Detect which cell encompasses the target text, then output its (X, Y) center coordinate. 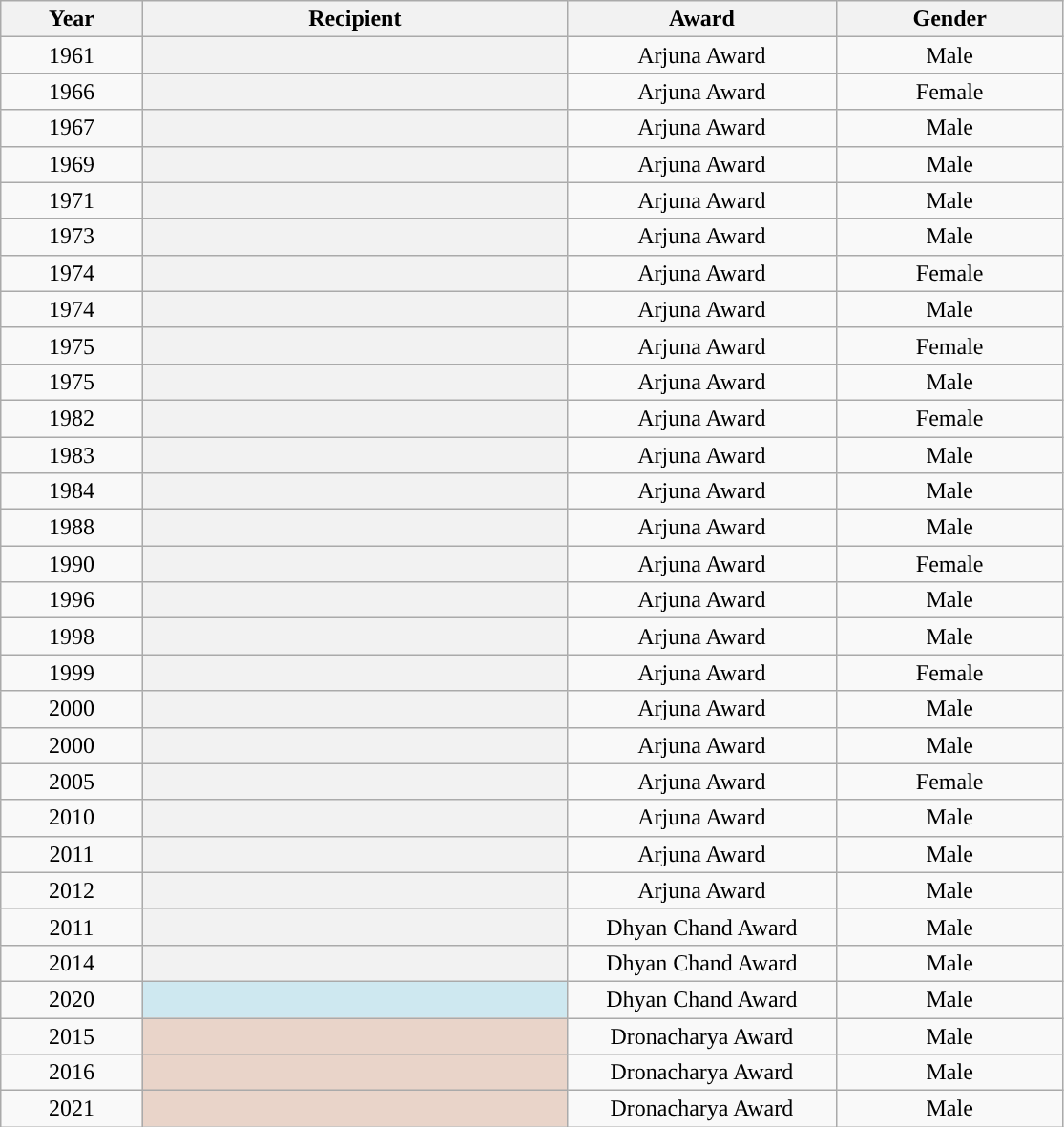
Gender (949, 19)
2021 (72, 1109)
2005 (72, 782)
1973 (72, 237)
Recipient (355, 19)
1966 (72, 92)
Award (701, 19)
2015 (72, 1035)
1969 (72, 164)
Year (72, 19)
1984 (72, 491)
2020 (72, 999)
1988 (72, 528)
1971 (72, 200)
1999 (72, 673)
2012 (72, 890)
2014 (72, 963)
1996 (72, 600)
1961 (72, 55)
1990 (72, 564)
2010 (72, 818)
1967 (72, 128)
1998 (72, 637)
1982 (72, 418)
1983 (72, 455)
2016 (72, 1073)
